Capture the cell that displays the provided text and extract its (X, Y) central coordinate. 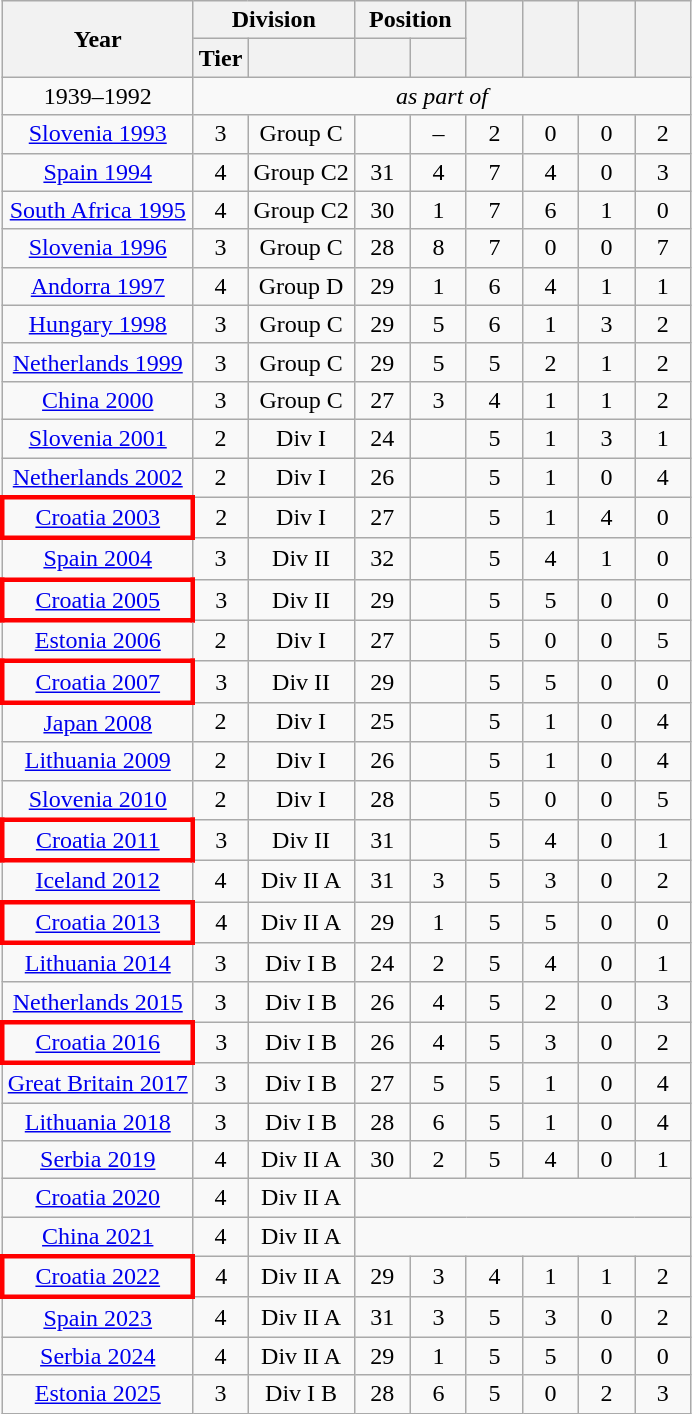
Croatia 2020 (98, 1198)
Serbia 2024 (98, 1356)
25 (382, 722)
Croatia 2022 (98, 1276)
Serbia 2019 (98, 1160)
Division (274, 20)
Slovenia 2010 (98, 800)
Croatia 2003 (98, 518)
32 (382, 558)
Lithuania 2009 (98, 761)
Netherlands 2002 (98, 478)
China 2021 (98, 1237)
China 2000 (98, 400)
Slovenia 1996 (98, 248)
South Africa 1995 (98, 210)
Position (410, 20)
as part of (442, 96)
Croatia 2011 (98, 840)
Year (98, 39)
Netherlands 2015 (98, 1002)
Estonia 2025 (98, 1394)
Hungary 1998 (98, 324)
Spain 2004 (98, 558)
Japan 2008 (98, 722)
Croatia 2005 (98, 600)
Croatia 2013 (98, 922)
Iceland 2012 (98, 882)
Slovenia 2001 (98, 438)
8 (438, 248)
Andorra 1997 (98, 286)
Group D (301, 286)
Netherlands 1999 (98, 362)
Spain 2023 (98, 1317)
Great Britain 2017 (98, 1083)
Spain 1994 (98, 172)
Lithuania 2018 (98, 1121)
Lithuania 2014 (98, 963)
Estonia 2006 (98, 640)
Slovenia 1993 (98, 134)
Croatia 2007 (98, 682)
Tier (220, 58)
1939–1992 (98, 96)
Croatia 2016 (98, 1042)
– (438, 134)
